Identify which cell holds the provided text, then report its [X, Y] central coordinate. 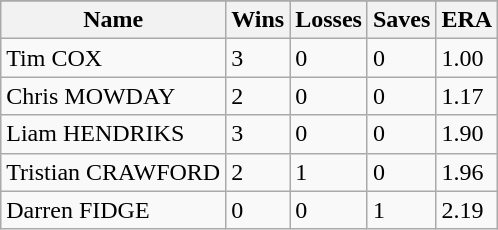
Saves [401, 20]
1.90 [467, 134]
ERA [467, 20]
Chris MOWDAY [114, 96]
1.96 [467, 172]
1.00 [467, 58]
2.19 [467, 210]
Liam HENDRIKS [114, 134]
Tim COX [114, 58]
Tristian CRAWFORD [114, 172]
Name [114, 20]
Darren FIDGE [114, 210]
Losses [329, 20]
1.17 [467, 96]
Wins [258, 20]
